Detect which cell encompasses the target text, then output its (X, Y) center coordinate. 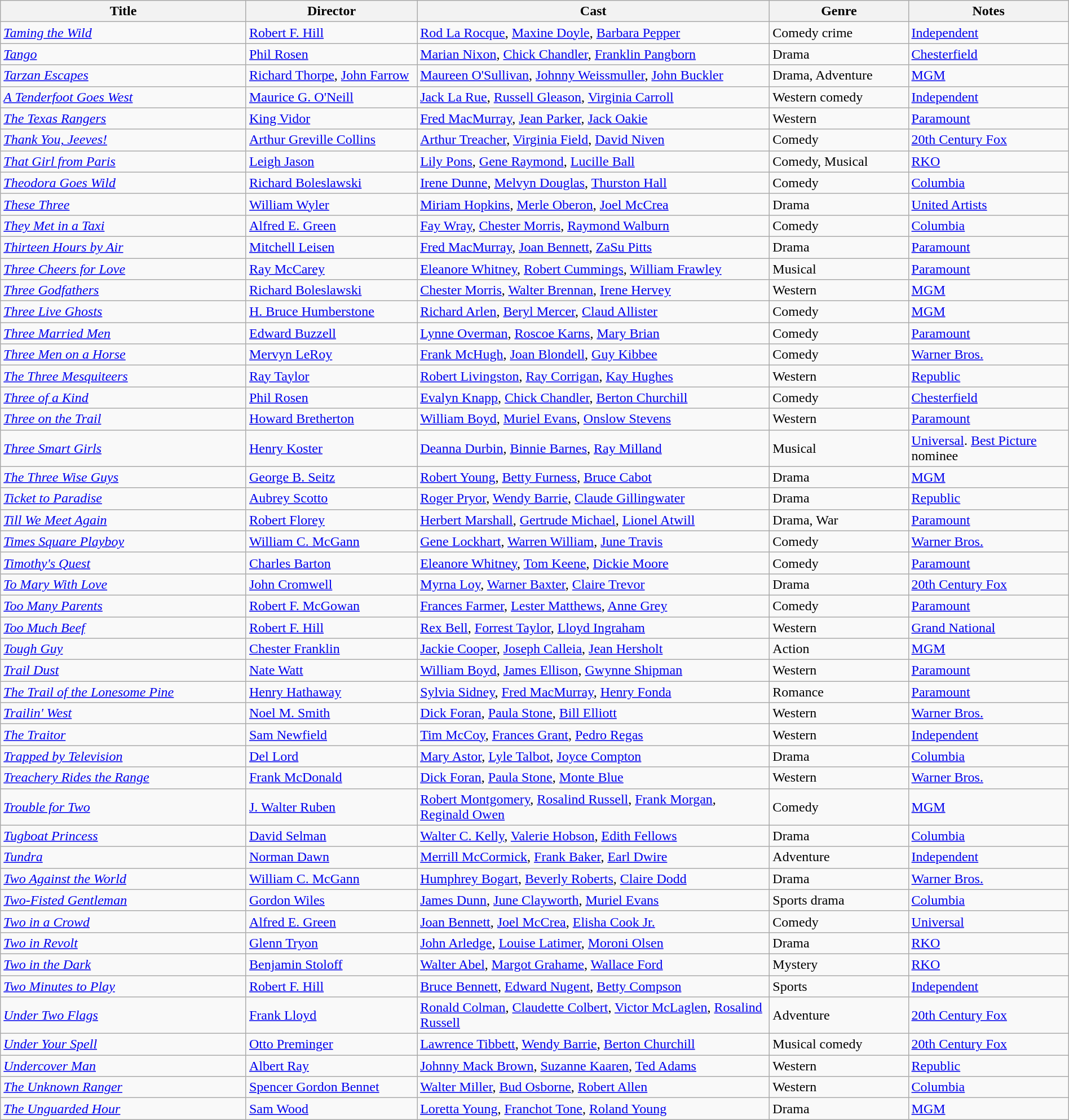
Chester Morris, Walter Brennan, Irene Hervey (593, 290)
Rex Bell, Forrest Taylor, Lloyd Ingraham (593, 628)
Action (839, 649)
Till We Meet Again (123, 520)
Tough Guy (123, 649)
That Girl from Paris (123, 161)
George B. Seitz (332, 477)
Three on the Trail (123, 419)
The Unguarded Hour (123, 1109)
Fred MacMurray, Joan Bennett, ZaSu Pitts (593, 247)
Gordon Wiles (332, 900)
Joan Bennett, Joel McCrea, Elisha Cook Jr. (593, 921)
The Three Mesquiteers (123, 376)
Frank Lloyd (332, 1015)
Rod La Rocque, Maxine Doyle, Barbara Pepper (593, 33)
A Tenderfoot Goes West (123, 97)
Tundra (123, 857)
Spencer Gordon Bennet (332, 1087)
Trapped by Television (123, 756)
Ticket to Paradise (123, 499)
Comedy, Musical (839, 161)
Charles Barton (332, 563)
The Texas Rangers (123, 118)
John Cromwell (332, 584)
Under Your Spell (123, 1044)
The Trail of the Lonesome Pine (123, 692)
Merrill McCormick, Frank Baker, Earl Dwire (593, 857)
Myrna Loy, Warner Baxter, Claire Trevor (593, 584)
Timothy's Quest (123, 563)
Albert Ray (332, 1066)
Arthur Treacher, Virginia Field, David Niven (593, 140)
Tugboat Princess (123, 836)
Universal. Best Picture nominee (988, 448)
Drama, Adventure (839, 76)
Genre (839, 11)
Ray Taylor (332, 376)
Frances Farmer, Lester Matthews, Anne Grey (593, 606)
Two in a Crowd (123, 921)
Director (332, 11)
Three Godfathers (123, 290)
Del Lord (332, 756)
Dick Foran, Paula Stone, Monte Blue (593, 778)
Glenn Tryon (332, 943)
Robert Montgomery, Rosalind Russell, Frank Morgan, Reginald Owen (593, 806)
Sam Newfield (332, 735)
Lily Pons, Gene Raymond, Lucille Ball (593, 161)
Richard Thorpe, John Farrow (332, 76)
Too Much Beef (123, 628)
Marian Nixon, Chick Chandler, Franklin Pangborn (593, 54)
William Boyd, Muriel Evans, Onslow Stevens (593, 419)
Nate Watt (332, 671)
Drama, War (839, 520)
Sports drama (839, 900)
Trail Dust (123, 671)
James Dunn, June Clayworth, Muriel Evans (593, 900)
Tango (123, 54)
Mystery (839, 964)
Ray McCarey (332, 269)
Trouble for Two (123, 806)
Walter Abel, Margot Grahame, Wallace Ford (593, 964)
Title (123, 11)
Western comedy (839, 97)
Fay Wray, Chester Morris, Raymond Walburn (593, 226)
Three Married Men (123, 333)
The Unknown Ranger (123, 1087)
Eleanore Whitney, Robert Cummings, William Frawley (593, 269)
Frank McDonald (332, 778)
King Vidor (332, 118)
Mary Astor, Lyle Talbot, Joyce Compton (593, 756)
Norman Dawn (332, 857)
Aubrey Scotto (332, 499)
To Mary With Love (123, 584)
Mervyn LeRoy (332, 355)
Deanna Durbin, Binnie Barnes, Ray Milland (593, 448)
Two in Revolt (123, 943)
Sylvia Sidney, Fred MacMurray, Henry Fonda (593, 692)
Two Against the World (123, 879)
Mitchell Leisen (332, 247)
Frank McHugh, Joan Blondell, Guy Kibbee (593, 355)
Two in the Dark (123, 964)
Robert Young, Betty Furness, Bruce Cabot (593, 477)
Undercover Man (123, 1066)
Evalyn Knapp, Chick Chandler, Berton Churchill (593, 398)
Three of a Kind (123, 398)
United Artists (988, 204)
Trailin' West (123, 713)
Eleanore Whitney, Tom Keene, Dickie Moore (593, 563)
Robert Livingston, Ray Corrigan, Kay Hughes (593, 376)
The Traitor (123, 735)
Gene Lockhart, Warren William, June Travis (593, 541)
Comedy crime (839, 33)
Treachery Rides the Range (123, 778)
Theodora Goes Wild (123, 183)
Under Two Flags (123, 1015)
Universal (988, 921)
Sports (839, 986)
Tarzan Escapes (123, 76)
The Three Wise Guys (123, 477)
Chester Franklin (332, 649)
Two-Fisted Gentleman (123, 900)
Robert F. McGowan (332, 606)
John Arledge, Louise Latimer, Moroni Olsen (593, 943)
Maurice G. O'Neill (332, 97)
Two Minutes to Play (123, 986)
Henry Hathaway (332, 692)
J. Walter Ruben (332, 806)
Times Square Playboy (123, 541)
Loretta Young, Franchot Tone, Roland Young (593, 1109)
Noel M. Smith (332, 713)
Ronald Colman, Claudette Colbert, Victor McLaglen, Rosalind Russell (593, 1015)
Thirteen Hours by Air (123, 247)
David Selman (332, 836)
Jack La Rue, Russell Gleason, Virginia Carroll (593, 97)
Howard Bretherton (332, 419)
Jackie Cooper, Joseph Calleia, Jean Hersholt (593, 649)
They Met in a Taxi (123, 226)
Edward Buzzell (332, 333)
Maureen O'Sullivan, Johnny Weissmuller, John Buckler (593, 76)
Robert Florey (332, 520)
Notes (988, 11)
Johnny Mack Brown, Suzanne Kaaren, Ted Adams (593, 1066)
Taming the Wild (123, 33)
Dick Foran, Paula Stone, Bill Elliott (593, 713)
Miriam Hopkins, Merle Oberon, Joel McCrea (593, 204)
Walter Miller, Bud Osborne, Robert Allen (593, 1087)
William Boyd, James Ellison, Gwynne Shipman (593, 671)
Three Smart Girls (123, 448)
Lynne Overman, Roscoe Karns, Mary Brian (593, 333)
H. Bruce Humberstone (332, 312)
Too Many Parents (123, 606)
Three Cheers for Love (123, 269)
Cast (593, 11)
Walter C. Kelly, Valerie Hobson, Edith Fellows (593, 836)
Grand National (988, 628)
Benjamin Stoloff (332, 964)
Lawrence Tibbett, Wendy Barrie, Berton Churchill (593, 1044)
Roger Pryor, Wendy Barrie, Claude Gillingwater (593, 499)
Tim McCoy, Frances Grant, Pedro Regas (593, 735)
Bruce Bennett, Edward Nugent, Betty Compson (593, 986)
Herbert Marshall, Gertrude Michael, Lionel Atwill (593, 520)
Thank You, Jeeves! (123, 140)
Musical comedy (839, 1044)
William Wyler (332, 204)
Three Live Ghosts (123, 312)
Three Men on a Horse (123, 355)
These Three (123, 204)
Fred MacMurray, Jean Parker, Jack Oakie (593, 118)
Sam Wood (332, 1109)
Humphrey Bogart, Beverly Roberts, Claire Dodd (593, 879)
Leigh Jason (332, 161)
Romance (839, 692)
Henry Koster (332, 448)
Arthur Greville Collins (332, 140)
Otto Preminger (332, 1044)
Richard Arlen, Beryl Mercer, Claud Allister (593, 312)
Irene Dunne, Melvyn Douglas, Thurston Hall (593, 183)
